Find where the given text appears and provide that cell's center as (x, y) coordinate. 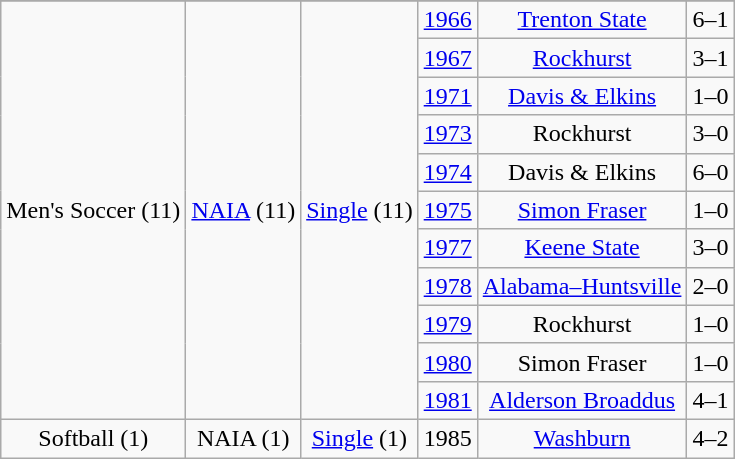
1980 (448, 362)
2–0 (710, 286)
NAIA (11) (244, 210)
Men's Soccer (11) (94, 210)
Alderson Broaddus (582, 400)
1973 (448, 134)
3–1 (710, 58)
1975 (448, 210)
Trenton State (582, 20)
1974 (448, 172)
6–0 (710, 172)
1967 (448, 58)
Keene State (582, 248)
Alabama–Huntsville (582, 286)
1981 (448, 400)
NAIA (1) (244, 438)
Single (11) (360, 210)
1985 (448, 438)
Washburn (582, 438)
4–1 (710, 400)
1979 (448, 324)
1978 (448, 286)
4–2 (710, 438)
Softball (1) (94, 438)
6–1 (710, 20)
Single (1) (360, 438)
1977 (448, 248)
1966 (448, 20)
1971 (448, 96)
